Find where the given text appears and provide that cell's center as [X, Y] coordinate. 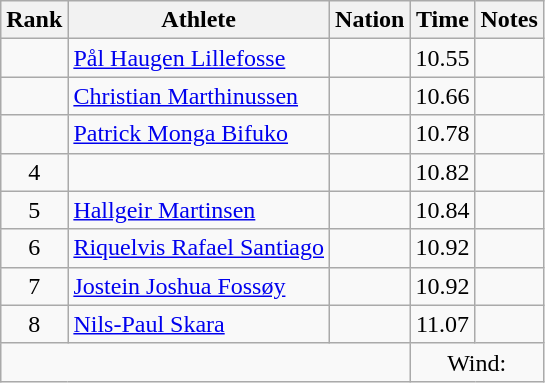
Jostein Joshua Fossøy [199, 286]
Athlete [199, 20]
7 [34, 286]
4 [34, 172]
6 [34, 248]
5 [34, 210]
Notes [509, 20]
10.84 [442, 210]
Christian Marthinussen [199, 96]
10.55 [442, 58]
Patrick Monga Bifuko [199, 134]
Rank [34, 20]
Wind: [476, 362]
Riquelvis Rafael Santiago [199, 248]
Hallgeir Martinsen [199, 210]
10.82 [442, 172]
Time [442, 20]
10.66 [442, 96]
11.07 [442, 324]
Nils-Paul Skara [199, 324]
8 [34, 324]
Nation [370, 20]
10.78 [442, 134]
Pål Haugen Lillefosse [199, 58]
